Identify which cell holds the provided text, then report its (x, y) central coordinate. 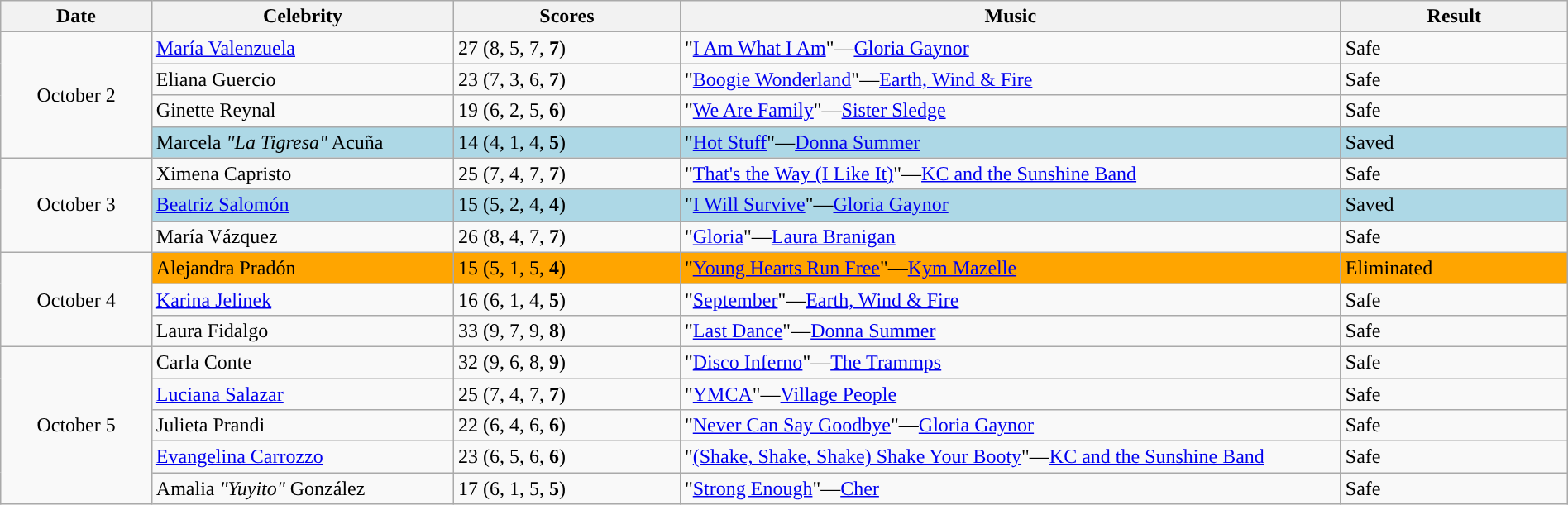
32 (9, 6, 8, 9) (567, 362)
"Never Can Say Goodbye"—Gloria Gaynor (1011, 426)
María Valenzuela (303, 48)
Julieta Prandi (303, 426)
Date (76, 17)
October 4 (76, 299)
Scores (567, 17)
"Hot Stuff"—Donna Summer (1011, 142)
"Boogie Wonderland"—Earth, Wind & Fire (1011, 79)
Evangelina Carrozzo (303, 457)
"We Are Family"—Sister Sledge (1011, 111)
Celebrity (303, 17)
14 (4, 1, 4, 5) (567, 142)
23 (7, 3, 6, 7) (567, 79)
Amalia "Yuyito" González (303, 488)
26 (8, 4, 7, 7) (567, 236)
Ginette Reynal (303, 111)
"I Will Survive"—Gloria Gaynor (1011, 205)
"I Am What I Am"—Gloria Gaynor (1011, 48)
María Vázquez (303, 236)
"YMCA"—Village People (1011, 394)
33 (9, 7, 9, 8) (567, 331)
19 (6, 2, 5, 6) (567, 111)
October 2 (76, 95)
Karina Jelinek (303, 299)
Ximena Capristo (303, 174)
"Disco Inferno"—The Trammps (1011, 362)
October 5 (76, 425)
Marcela "La Tigresa" Acuña (303, 142)
23 (6, 5, 6, 6) (567, 457)
"(Shake, Shake, Shake) Shake Your Booty"—KC and the Sunshine Band (1011, 457)
"Strong Enough"—Cher (1011, 488)
"Last Dance"—Donna Summer (1011, 331)
17 (6, 1, 5, 5) (567, 488)
15 (5, 1, 5, 4) (567, 268)
Music (1011, 17)
"Young Hearts Run Free"—Kym Mazelle (1011, 268)
Luciana Salazar (303, 394)
"Gloria"—Laura Branigan (1011, 236)
Eliminated (1454, 268)
Beatriz Salomón (303, 205)
"That's the Way (I Like It)"—KC and the Sunshine Band (1011, 174)
"September"—Earth, Wind & Fire (1011, 299)
22 (6, 4, 6, 6) (567, 426)
Carla Conte (303, 362)
Eliana Guercio (303, 79)
16 (6, 1, 4, 5) (567, 299)
Laura Fidalgo (303, 331)
15 (5, 2, 4, 4) (567, 205)
Alejandra Pradón (303, 268)
27 (8, 5, 7, 7) (567, 48)
October 3 (76, 205)
Result (1454, 17)
